Return [x, y] of the center of cell containing provided text 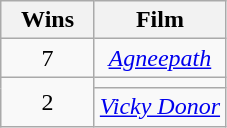
2 [48, 102]
7 [48, 58]
Vicky Donor [160, 107]
Wins [48, 20]
Agneepath [160, 58]
Film [160, 20]
